Determine the [x, y] coordinate at the center of the cell enclosing the given text.  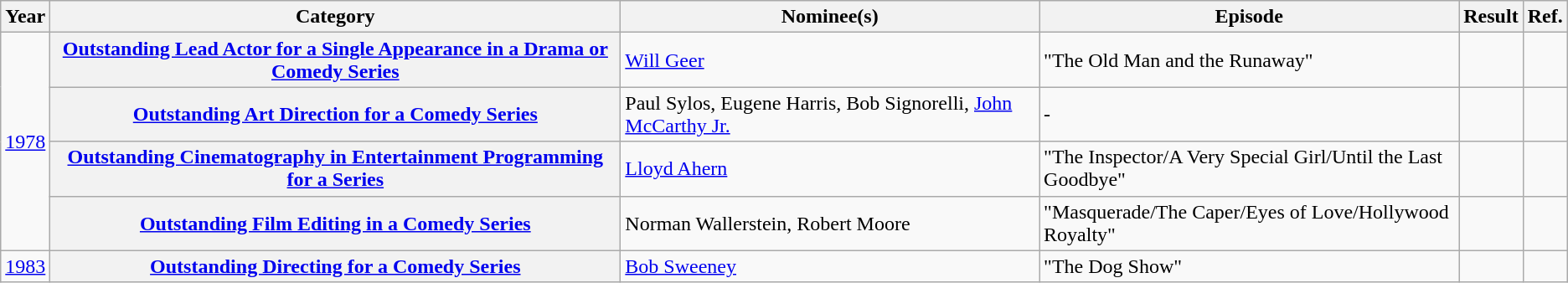
"The Inspector/A Very Special Girl/Until the Last Goodbye" [1250, 169]
"The Old Man and the Runaway" [1250, 60]
- [1250, 114]
Norman Wallerstein, Robert Moore [830, 223]
Ref. [1545, 17]
Will Geer [830, 60]
Outstanding Art Direction for a Comedy Series [335, 114]
Nominee(s) [830, 17]
Outstanding Cinematography in Entertainment Programming for a Series [335, 169]
Outstanding Film Editing in a Comedy Series [335, 223]
"The Dog Show" [1250, 266]
Result [1491, 17]
Lloyd Ahern [830, 169]
Outstanding Directing for a Comedy Series [335, 266]
1978 [25, 141]
1983 [25, 266]
Outstanding Lead Actor for a Single Appearance in a Drama or Comedy Series [335, 60]
Episode [1250, 17]
"Masquerade/The Caper/Eyes of Love/Hollywood Royalty" [1250, 223]
Year [25, 17]
Paul Sylos, Eugene Harris, Bob Signorelli, John McCarthy Jr. [830, 114]
Bob Sweeney [830, 266]
Category [335, 17]
